Scan for the cell matching the given text and deliver its (x, y) coordinate at center. 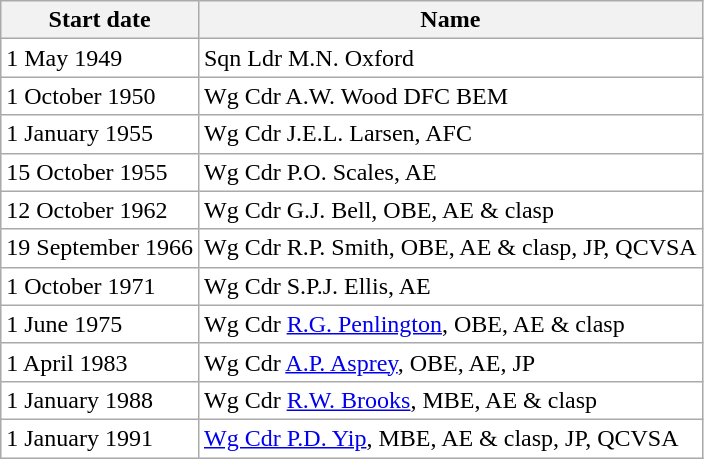
19 September 1966 (100, 248)
1 June 1975 (100, 324)
Name (450, 20)
Wg Cdr A.W. Wood DFC BEM (450, 96)
Wg Cdr S.P.J. Ellis, AE (450, 286)
Start date (100, 20)
Wg Cdr J.E.L. Larsen, AFC (450, 134)
1 January 1991 (100, 438)
15 October 1955 (100, 172)
Wg Cdr P.D. Yip, MBE, AE & clasp, JP, QCVSA (450, 438)
Wg Cdr R.P. Smith, OBE, AE & clasp, JP, QCVSA (450, 248)
Wg Cdr R.G. Penlington, OBE, AE & clasp (450, 324)
1 January 1955 (100, 134)
1 January 1988 (100, 400)
12 October 1962 (100, 210)
Wg Cdr A.P. Asprey, OBE, AE, JP (450, 362)
1 May 1949 (100, 58)
Wg Cdr R.W. Brooks, MBE, AE & clasp (450, 400)
1 October 1950 (100, 96)
Wg Cdr P.O. Scales, AE (450, 172)
Wg Cdr G.J. Bell, OBE, AE & clasp (450, 210)
1 October 1971 (100, 286)
1 April 1983 (100, 362)
Sqn Ldr M.N. Oxford (450, 58)
